For the text-containing cell, return its midpoint in [x, y] coordinate format. 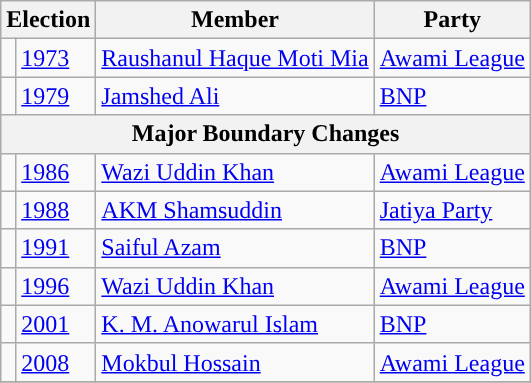
1973 [56, 58]
Saiful Azam [235, 248]
2008 [56, 362]
Party [452, 20]
AKM Shamsuddin [235, 210]
Mokbul Hossain [235, 362]
Raushanul Haque Moti Mia [235, 58]
Member [235, 20]
K. M. Anowarul Islam [235, 324]
Election [48, 20]
Major Boundary Changes [266, 134]
1988 [56, 210]
1991 [56, 248]
Jatiya Party [452, 210]
1986 [56, 172]
1979 [56, 96]
Jamshed Ali [235, 96]
1996 [56, 286]
2001 [56, 324]
